Scan for the cell matching the given text and deliver its [x, y] coordinate at center. 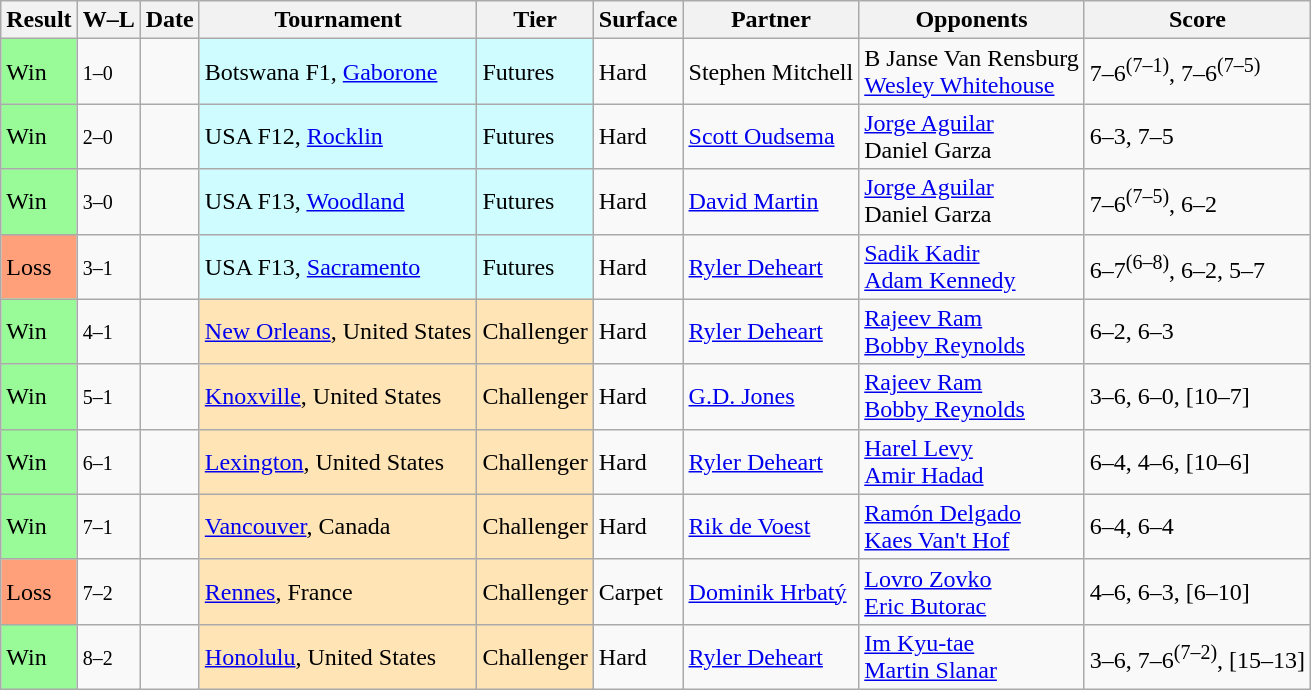
6–7(6–8), 6–2, 5–7 [1197, 266]
Carpet [638, 592]
5–1 [108, 396]
3–6, 7–6(7–2), [15–13] [1197, 656]
B Janse Van Rensburg Wesley Whitehouse [972, 72]
USA F13, Woodland [338, 202]
Ramón Delgado Kaes Van't Hof [972, 526]
6–1 [108, 462]
Partner [771, 20]
Surface [638, 20]
4–6, 6–3, [6–10] [1197, 592]
6–3, 7–5 [1197, 136]
3–1 [108, 266]
Tournament [338, 20]
Dominik Hrbatý [771, 592]
Result [39, 20]
Lovro Zovko Eric Butorac [972, 592]
7–6(7–5), 6–2 [1197, 202]
7–2 [108, 592]
Stephen Mitchell [771, 72]
Knoxville, United States [338, 396]
USA F12, Rocklin [338, 136]
4–1 [108, 332]
Tier [535, 20]
Harel Levy Amir Hadad [972, 462]
W–L [108, 20]
New Orleans, United States [338, 332]
Date [170, 20]
G.D. Jones [771, 396]
6–4, 6–4 [1197, 526]
Rennes, France [338, 592]
Botswana F1, Gaborone [338, 72]
Opponents [972, 20]
Sadik Kadir Adam Kennedy [972, 266]
7–1 [108, 526]
Rik de Voest [771, 526]
1–0 [108, 72]
Vancouver, Canada [338, 526]
3–6, 6–0, [10–7] [1197, 396]
3–0 [108, 202]
David Martin [771, 202]
Honolulu, United States [338, 656]
Im Kyu-tae Martin Slanar [972, 656]
Lexington, United States [338, 462]
7–6(7–1), 7–6(7–5) [1197, 72]
Score [1197, 20]
6–4, 4–6, [10–6] [1197, 462]
8–2 [108, 656]
6–2, 6–3 [1197, 332]
2–0 [108, 136]
Scott Oudsema [771, 136]
USA F13, Sacramento [338, 266]
